Pinpoint the cell where the given text exists, returning its (X, Y) midpoint coordinate. 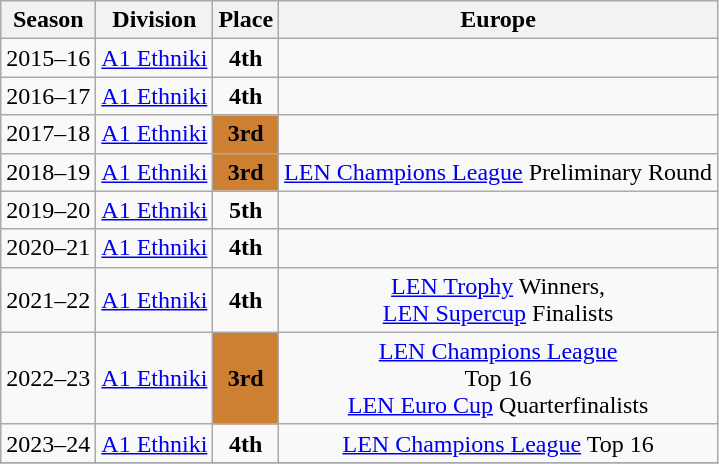
LEN Champions LeagueTop 16 LEN Euro Cup Quarterfinalists (498, 378)
2020–21 (48, 248)
2022–23 (48, 378)
LEN Champions League Top 16 (498, 443)
Europe (498, 20)
Division (154, 20)
Place (246, 20)
LEN Trophy Winners, LEN Supercup Finalists (498, 300)
2015–16 (48, 58)
2021–22 (48, 300)
2016–17 (48, 96)
2018–19 (48, 172)
2017–18 (48, 134)
2023–24 (48, 443)
Season (48, 20)
LEN Champions League Preliminary Round (498, 172)
5th (246, 210)
2019–20 (48, 210)
